Extract the (X, Y) coordinate from the center of the cell holding the provided text.  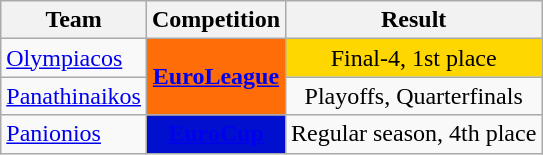
Playoffs, Quarterfinals (414, 96)
Olympiacos (74, 58)
Competition (216, 20)
Team (74, 20)
Result (414, 20)
Panionios (74, 134)
Panathinaikos (74, 96)
EuroCup (216, 134)
Final-4, 1st place (414, 58)
EuroLeague (216, 77)
Regular season, 4th place (414, 134)
